Return [x, y] of the center of cell containing provided text 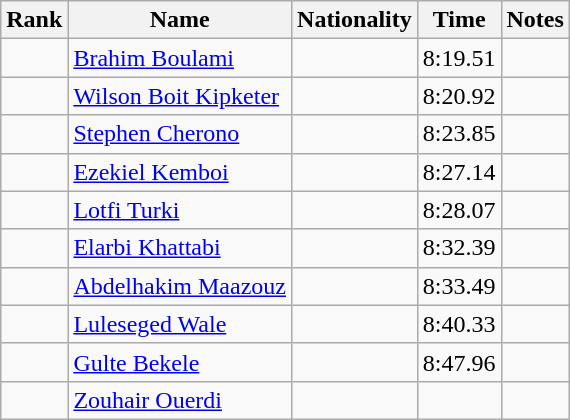
Nationality [355, 20]
Gulte Bekele [180, 362]
8:28.07 [459, 210]
8:27.14 [459, 172]
Ezekiel Kemboi [180, 172]
8:40.33 [459, 324]
8:19.51 [459, 58]
Lotfi Turki [180, 210]
Elarbi Khattabi [180, 248]
8:33.49 [459, 286]
Notes [535, 20]
Stephen Cherono [180, 134]
Zouhair Ouerdi [180, 400]
Brahim Boulami [180, 58]
8:47.96 [459, 362]
8:20.92 [459, 96]
8:32.39 [459, 248]
Name [180, 20]
Wilson Boit Kipketer [180, 96]
Rank [34, 20]
8:23.85 [459, 134]
Luleseged Wale [180, 324]
Time [459, 20]
Abdelhakim Maazouz [180, 286]
